Return (X, Y) of the center of cell containing provided text 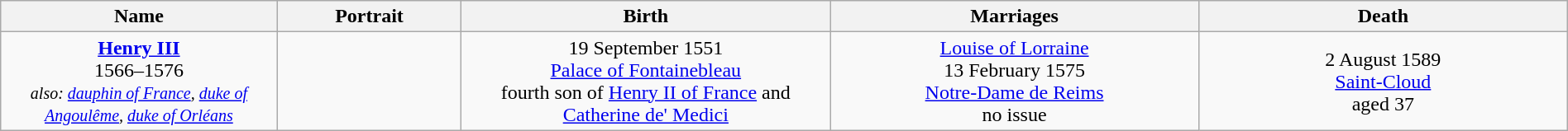
Marriages (1015, 16)
Death (1383, 16)
Henry III1566–1576also: dauphin of France, duke of Angoulême, duke of Orléans (139, 81)
19 September 1551Palace of Fontainebleaufourth son of Henry II of France and Catherine de' Medici (646, 81)
Name (139, 16)
2 August 1589Saint-Cloudaged 37 (1383, 81)
Birth (646, 16)
Portrait (369, 16)
Louise of Lorraine13 February 1575Notre-Dame de Reimsno issue (1015, 81)
